For the text-containing cell, return its midpoint in (X, Y) coordinate format. 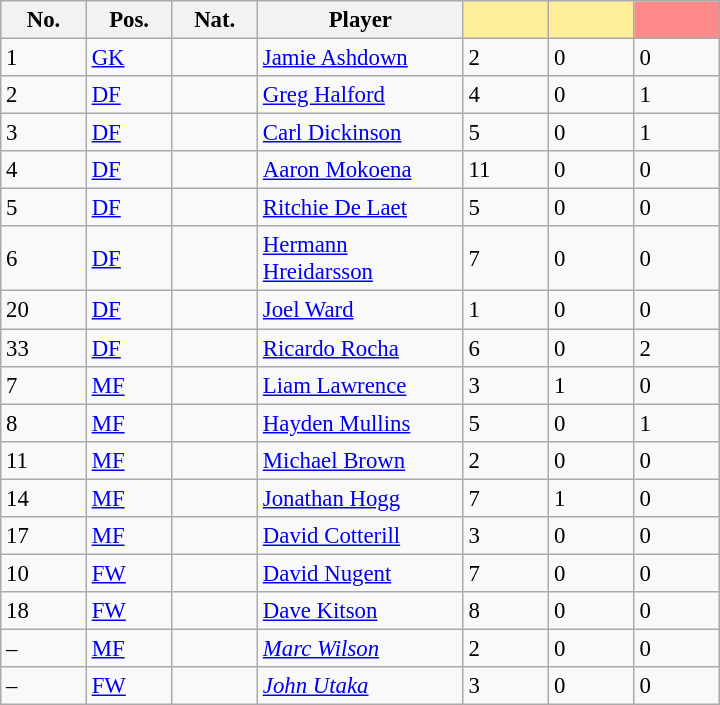
Ritchie De Laet (361, 208)
Hayden Mullins (361, 423)
Pos. (129, 20)
Aaron Mokoena (361, 170)
No. (44, 20)
Greg Halford (361, 95)
10 (44, 573)
Player (361, 20)
Jamie Ashdown (361, 58)
Liam Lawrence (361, 385)
David Nugent (361, 573)
Hermann Hreidarsson (361, 258)
Joel Ward (361, 310)
14 (44, 498)
Marc Wilson (361, 648)
18 (44, 611)
David Cotterill (361, 536)
17 (44, 536)
33 (44, 348)
Dave Kitson (361, 611)
GK (129, 58)
Michael Brown (361, 460)
Carl Dickinson (361, 133)
John Utaka (361, 686)
Ricardo Rocha (361, 348)
Nat. (215, 20)
20 (44, 310)
Jonathan Hogg (361, 498)
